Search for the cell housing the specified text and yield its (x, y) center coordinate. 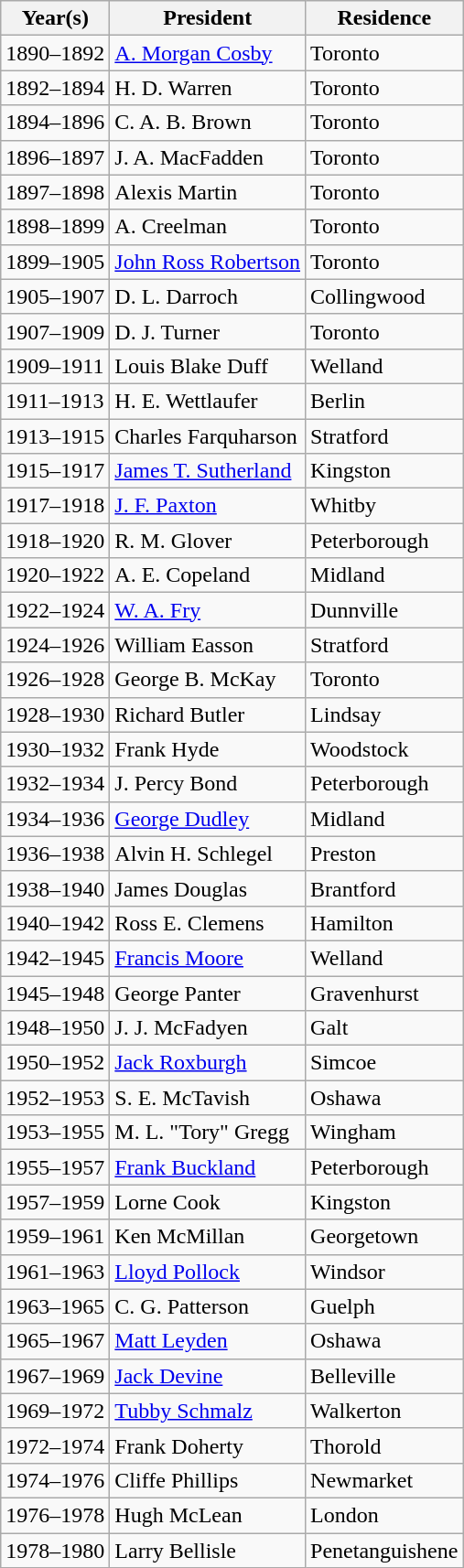
London (384, 1515)
Walkerton (384, 1411)
Matt Leyden (208, 1341)
Gravenhurst (384, 993)
1915–1917 (55, 471)
John Ross Robertson (208, 262)
1932–1934 (55, 784)
1930–1932 (55, 749)
1950–1952 (55, 1063)
1920–1922 (55, 575)
Hamilton (384, 923)
Whitby (384, 506)
Ken McMillan (208, 1237)
1959–1961 (55, 1237)
1909–1911 (55, 366)
C. G. Patterson (208, 1306)
Galt (384, 1028)
R. M. Glover (208, 541)
1922–1924 (55, 610)
1972–1974 (55, 1445)
1911–1913 (55, 401)
1894–1896 (55, 123)
1890–1892 (55, 53)
Hugh McLean (208, 1515)
1918–1920 (55, 541)
Ross E. Clemens (208, 923)
Frank Hyde (208, 749)
1898–1899 (55, 227)
A. Morgan Cosby (208, 53)
Alvin H. Schlegel (208, 854)
James Douglas (208, 888)
J. F. Paxton (208, 506)
1926–1928 (55, 680)
1936–1938 (55, 854)
1957–1959 (55, 1202)
1952–1953 (55, 1098)
1955–1957 (55, 1167)
Frank Doherty (208, 1445)
Cliffe Phillips (208, 1480)
1942–1945 (55, 958)
H. D. Warren (208, 88)
Charles Farquharson (208, 436)
James T. Sutherland (208, 471)
Collingwood (384, 296)
1896–1897 (55, 157)
Guelph (384, 1306)
George Panter (208, 993)
1945–1948 (55, 993)
1961–1963 (55, 1272)
D. J. Turner (208, 331)
J. Percy Bond (208, 784)
Francis Moore (208, 958)
George B. McKay (208, 680)
Brantford (384, 888)
Jack Devine (208, 1376)
1974–1976 (55, 1480)
Georgetown (384, 1237)
1938–1940 (55, 888)
Dunnville (384, 610)
Preston (384, 854)
1917–1918 (55, 506)
A. Creelman (208, 227)
Richard Butler (208, 714)
1963–1965 (55, 1306)
Belleville (384, 1376)
1905–1907 (55, 296)
1978–1980 (55, 1551)
C. A. B. Brown (208, 123)
J. J. McFadyen (208, 1028)
1940–1942 (55, 923)
M. L. "Tory" Gregg (208, 1133)
W. A. Fry (208, 610)
Frank Buckland (208, 1167)
1934–1936 (55, 819)
Louis Blake Duff (208, 366)
Wingham (384, 1133)
Tubby Schmalz (208, 1411)
Windsor (384, 1272)
Lindsay (384, 714)
1913–1915 (55, 436)
D. L. Darroch (208, 296)
1953–1955 (55, 1133)
Penetanguishene (384, 1551)
George Dudley (208, 819)
1928–1930 (55, 714)
1965–1967 (55, 1341)
1907–1909 (55, 331)
Newmarket (384, 1480)
Year(s) (55, 18)
1967–1969 (55, 1376)
William Easson (208, 645)
1899–1905 (55, 262)
Simcoe (384, 1063)
Jack Roxburgh (208, 1063)
J. A. MacFadden (208, 157)
S. E. McTavish (208, 1098)
Residence (384, 18)
1976–1978 (55, 1515)
Lloyd Pollock (208, 1272)
H. E. Wettlaufer (208, 401)
Woodstock (384, 749)
1969–1972 (55, 1411)
Larry Bellisle (208, 1551)
Thorold (384, 1445)
Berlin (384, 401)
Alexis Martin (208, 192)
1892–1894 (55, 88)
A. E. Copeland (208, 575)
Lorne Cook (208, 1202)
President (208, 18)
1897–1898 (55, 192)
1948–1950 (55, 1028)
1924–1926 (55, 645)
